For the text-containing cell, return its midpoint in (X, Y) coordinate format. 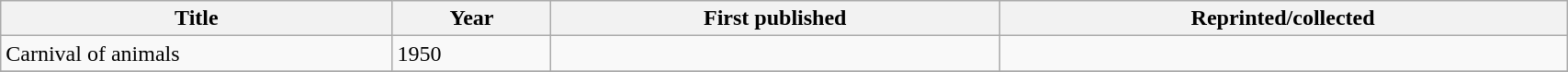
Title (197, 18)
Carnival of animals (197, 54)
Year (472, 18)
Reprinted/collected (1283, 18)
First published (775, 18)
1950 (472, 54)
